Capture the cell that displays the provided text and extract its [X, Y] central coordinate. 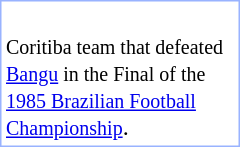
Coritiba team that defeated Bangu in the Final of the 1985 Brazilian Football Championship. [120, 73]
